For the text-containing cell, return its midpoint in (X, Y) coordinate format. 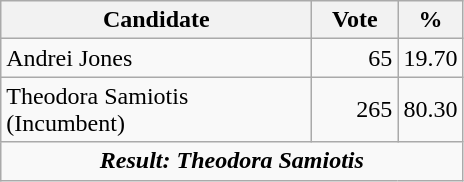
Andrei Jones (156, 58)
Theodora Samiotis (Incumbent) (156, 110)
19.70 (430, 58)
Result: Theodora Samiotis (232, 161)
Vote (355, 20)
% (430, 20)
80.30 (430, 110)
265 (355, 110)
Candidate (156, 20)
65 (355, 58)
